Identify which cell holds the provided text, then report its [X, Y] central coordinate. 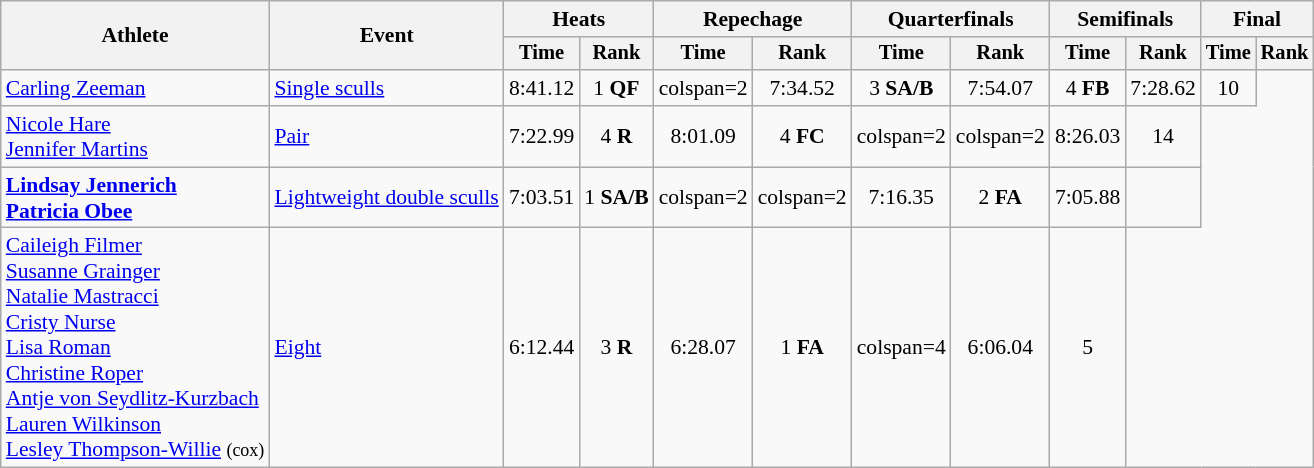
7:16.35 [902, 198]
4 R [616, 136]
Nicole HareJennifer Martins [136, 136]
6:06.04 [1000, 348]
Lindsay JennerichPatricia Obee [136, 198]
8:41.12 [542, 88]
7:28.62 [1162, 88]
2 FA [1000, 198]
Repechage [753, 19]
3 SA/B [902, 88]
1 FA [802, 348]
7:54.07 [1000, 88]
1 QF [616, 88]
8:26.03 [1088, 136]
Carling Zeeman [136, 88]
1 SA/B [616, 198]
4 FB [1088, 88]
Pair [386, 136]
14 [1162, 136]
Single sculls [386, 88]
5 [1088, 348]
Final [1257, 19]
Lightweight double sculls [386, 198]
6:28.07 [704, 348]
Quarterfinals [951, 19]
7:22.99 [542, 136]
7:34.52 [802, 88]
Semifinals [1126, 19]
8:01.09 [704, 136]
6:12.44 [542, 348]
Event [386, 36]
Eight [386, 348]
4 FC [802, 136]
colspan=4 [902, 348]
7:03.51 [542, 198]
Athlete [136, 36]
3 R [616, 348]
10 [1228, 88]
Heats [579, 19]
7:05.88 [1088, 198]
